For the text-containing cell, return its midpoint in (X, Y) coordinate format. 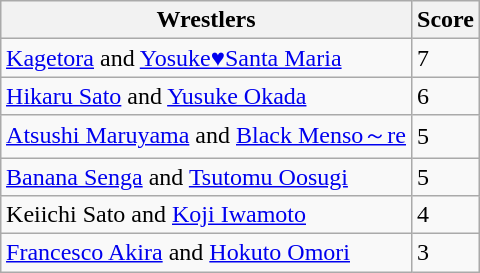
Francesco Akira and Hokuto Omori (206, 253)
7 (446, 58)
Hikaru Sato and Yusuke Okada (206, 96)
Wrestlers (206, 20)
Banana Senga and Tsutomu Oosugi (206, 177)
6 (446, 96)
3 (446, 253)
Atsushi Maruyama and Black Menso～re (206, 136)
Kagetora and Yosuke♥Santa Maria (206, 58)
4 (446, 215)
Score (446, 20)
Keiichi Sato and Koji Iwamoto (206, 215)
